Provide the [X, Y] coordinate of the cell's center where the given text is located.  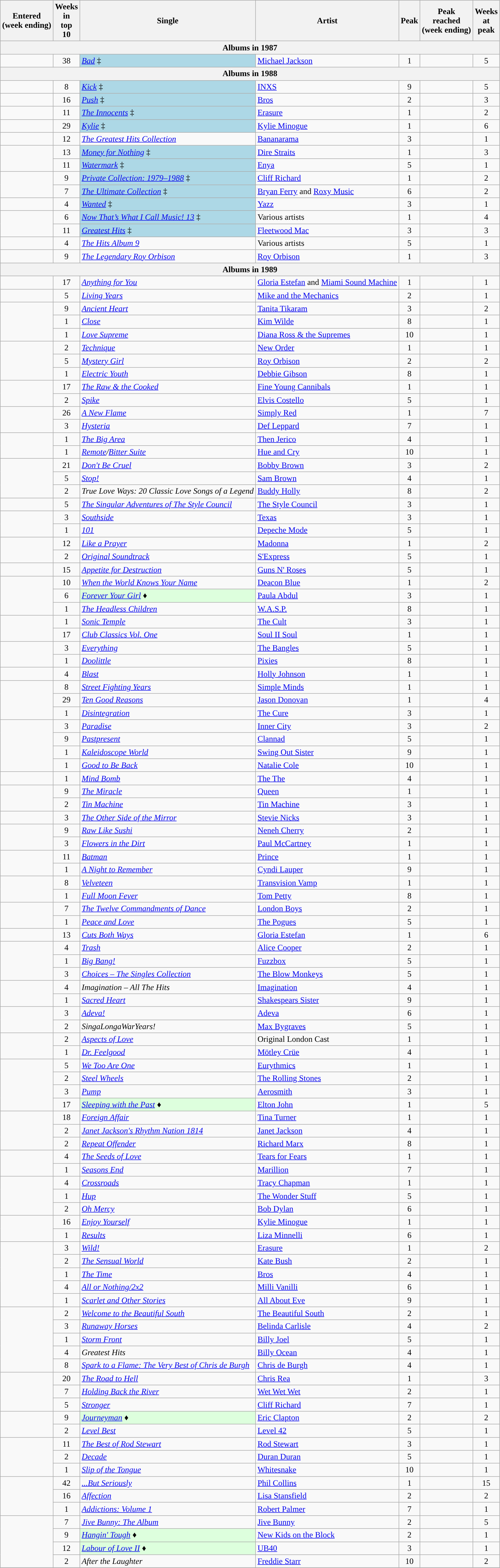
Single [168, 21]
The Headless Children [168, 608]
Sacred Heart [168, 1000]
Pastpresent [168, 739]
Sam Brown [327, 478]
Level 42 [327, 1431]
The Cult [327, 622]
Natalie Cole [327, 765]
Fine Young Cannibals [327, 387]
Journeyman ♦ [168, 1418]
Spark to a Flame: The Very Best of Chris de Burgh [168, 1365]
Chris Rea [327, 1378]
Gloria Estefan [327, 935]
Queen [327, 791]
The Raw & the Cooked [168, 387]
Greatest Hits [168, 1352]
The Greatest Hits Collection [168, 139]
26 [66, 413]
Neneh Cherry [327, 831]
Marillion [327, 1170]
Tanita Tikaram [327, 309]
True Love Ways: 20 Classic Love Songs of a Legend [168, 491]
Blast [168, 674]
Cyndi Lauper [327, 870]
A Night to Remember [168, 870]
All About Eve [327, 1300]
The Bangles [327, 648]
Milli Vanilli [327, 1287]
Mötley Crüe [327, 1052]
101 [168, 530]
Southside [168, 517]
Cuts Both Ways [168, 935]
Holly Johnson [327, 674]
W.A.S.P. [327, 608]
Level Best [168, 1431]
Wet Wet Wet [327, 1391]
Decade [168, 1457]
Rod Stewart [327, 1444]
The Seeds of Love [168, 1157]
Hysteria [168, 426]
Seasons End [168, 1170]
Debbie Gibson [327, 374]
Everything [168, 648]
S'Express [327, 556]
Oh Mercy [168, 1209]
Labour of Love II ♦ [168, 1548]
The Hits Album 9 [168, 243]
Good to Be Back [168, 765]
Spike [168, 400]
Stop! [168, 478]
Results [168, 1235]
The Miracle [168, 791]
Transvision Vamp [327, 883]
Original London Cast [327, 1039]
Enya [327, 165]
Batman [168, 857]
Push ‡ [168, 100]
INXS [327, 87]
Bobby Brown [327, 465]
Eurythmics [327, 1065]
Welcome to the Beautiful South [168, 1313]
Prince [327, 857]
Full Moon Fever [168, 896]
...But Seriously [168, 1483]
Chris de Burgh [327, 1365]
We Too Are One [168, 1065]
Slip of the Tongue [168, 1470]
Simple Minds [327, 687]
Mike and the Mechanics [327, 295]
Dire Straits [327, 152]
21 [66, 465]
Private Collection: 1979–1988 ‡ [168, 178]
Depeche Mode [327, 530]
Madonna [327, 543]
SingaLongaWarYears! [168, 1026]
After the Laughter [168, 1561]
Choices – The Singles Collection [168, 974]
Scarlet and Other Stories [168, 1300]
Yazz [327, 204]
The Twelve Commandments of Dance [168, 909]
Big Bang! [168, 961]
Remote/Bitter Suite [168, 452]
Deacon Blue [327, 582]
Kylie ‡ [168, 126]
Affection [168, 1496]
Freddie Starr [327, 1561]
Pixies [327, 661]
Paula Abdul [327, 595]
New Order [327, 348]
Tina Turner [327, 1118]
Bananarama [327, 139]
Jason Donovan [327, 700]
Adeva [327, 1013]
The Wonder Stuff [327, 1196]
Flowers in the Dirt [168, 844]
Forever Your Girl ♦ [168, 595]
The The [327, 778]
Close [168, 322]
Mind Bomb [168, 778]
Original Soundtrack [168, 556]
Bryan Ferry and Roxy Music [327, 191]
42 [66, 1483]
Bob Dylan [327, 1209]
Living Years [168, 295]
The Road to Hell [168, 1378]
Watermark ‡ [168, 165]
Swing Out Sister [327, 752]
Peakreached (week ending) [446, 21]
Aerosmith [327, 1091]
Crossroads [168, 1183]
Lisa Stansfield [327, 1496]
Elton John [327, 1105]
Mystery Girl [168, 361]
Storm Front [168, 1339]
Jive Bunny [327, 1522]
Jive Bunny: The Album [168, 1522]
Disintegration [168, 713]
Janet Jackson [327, 1131]
The Best of Rod Stewart [168, 1444]
Tracy Chapman [327, 1183]
When the World Knows Your Name [168, 582]
Billy Joel [327, 1339]
The Style Council [327, 504]
Wanted ‡ [168, 204]
Bad ‡ [168, 61]
Imagination [327, 987]
Love Supreme [168, 335]
Texas [327, 517]
Tom Petty [327, 896]
Sonic Temple [168, 622]
The Ultimate Collection ‡ [168, 191]
The Other Side of the Mirror [168, 818]
The Sensual World [168, 1261]
Simply Red [327, 413]
The Rolling Stones [327, 1078]
Hup [168, 1196]
New Kids on the Block [327, 1535]
Ancient Heart [168, 309]
Aspects of Love [168, 1039]
Anything for You [168, 282]
The Innocents ‡ [168, 113]
The Beautiful South [327, 1313]
Don't Be Cruel [168, 465]
Inner City [327, 726]
Def Leppard [327, 426]
Buddy Holly [327, 491]
Money for Nothing ‡ [168, 152]
Steel Wheels [168, 1078]
Duran Duran [327, 1457]
The Legendary Roy Orbison [168, 256]
Appetite for Destruction [168, 569]
Stevie Nicks [327, 818]
Wild! [168, 1248]
Albums in 1988 [250, 74]
Enjoy Yourself [168, 1222]
Clannad [327, 739]
Albums in 1987 [250, 48]
Fuzzbox [327, 961]
Kick ‡ [168, 87]
Technique [168, 348]
Dr. Feelgood [168, 1052]
Richard Marx [327, 1144]
Fleetwood Mac [327, 230]
Albums in 1989 [250, 269]
Paul McCartney [327, 844]
Phil Collins [327, 1483]
Stronger [168, 1404]
Peace and Love [168, 922]
Trash [168, 948]
Like a Prayer [168, 543]
Electric Youth [168, 374]
Imagination – All The Hits [168, 987]
The Pogues [327, 922]
Belinda Carlisle [327, 1326]
38 [66, 61]
Now That’s What I Call Music! 13 ‡ [168, 217]
Kate Bush [327, 1261]
Pump [168, 1091]
Max Bygraves [327, 1026]
Tears for Fears [327, 1157]
Janet Jackson's Rhythm Nation 1814 [168, 1131]
The Singular Adventures of The Style Council [168, 504]
Whitesnake [327, 1470]
Runaway Horses [168, 1326]
Artist [327, 21]
Alice Cooper [327, 948]
Eric Clapton [327, 1418]
Hue and Cry [327, 452]
The Big Area [168, 439]
Velveteen [168, 883]
Foreign Affair [168, 1118]
Adeva! [168, 1013]
Liza Minnelli [327, 1235]
Paradise [168, 726]
A New Flame [168, 413]
Street Fighting Years [168, 687]
Diana Ross & the Supremes [327, 335]
Guns N' Roses [327, 569]
Michael Jackson [327, 61]
Holding Back the River [168, 1391]
Billy Ocean [327, 1352]
UB40 [327, 1548]
Entered (week ending) [27, 21]
Robert Palmer [327, 1509]
Peak [410, 21]
Ten Good Reasons [168, 700]
Greatest Hits ‡ [168, 230]
Addictions: Volume 1 [168, 1509]
Soul II Soul [327, 635]
Club Classics Vol. One [168, 635]
Gloria Estefan and Miami Sound Machine [327, 282]
Raw Like Sushi [168, 831]
20 [66, 1378]
London Boys [327, 909]
Repeat Offender [168, 1144]
Weeksatpeak [486, 21]
Shakespears Sister [327, 1000]
All or Nothing/2x2 [168, 1287]
Kaleidoscope World [168, 752]
The Time [168, 1274]
Sleeping with the Past ♦ [168, 1105]
Hangin' Tough ♦ [168, 1535]
The Cure [327, 713]
Kim Wilde [327, 322]
Elvis Costello [327, 400]
Weeksintop10 [66, 21]
Doolittle [168, 661]
The Blow Monkeys [327, 974]
Then Jerico [327, 439]
18 [66, 1118]
